Output the (x, y) coordinate of the center of the cell containing the given text.  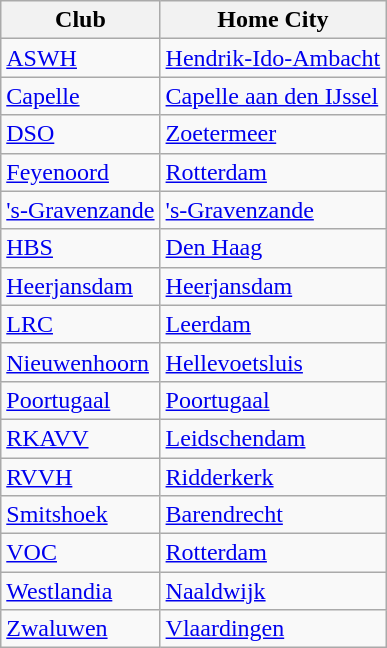
Leidschendam (273, 438)
RKAVV (80, 438)
Hellevoetsluis (273, 362)
ASWH (80, 58)
Club (80, 20)
DSO (80, 134)
Barendrecht (273, 515)
Ridderkerk (273, 477)
VOC (80, 553)
Capelle aan den IJssel (273, 96)
Capelle (80, 96)
Home City (273, 20)
RVVH (80, 477)
Vlaardingen (273, 629)
Westlandia (80, 591)
Smitshoek (80, 515)
Zoetermeer (273, 134)
HBS (80, 248)
Hendrik-Ido-Ambacht (273, 58)
Den Haag (273, 248)
Feyenoord (80, 172)
Zwaluwen (80, 629)
LRC (80, 324)
Naaldwijk (273, 591)
Nieuwenhoorn (80, 362)
Leerdam (273, 324)
